Identify which cell holds the provided text, then report its (x, y) central coordinate. 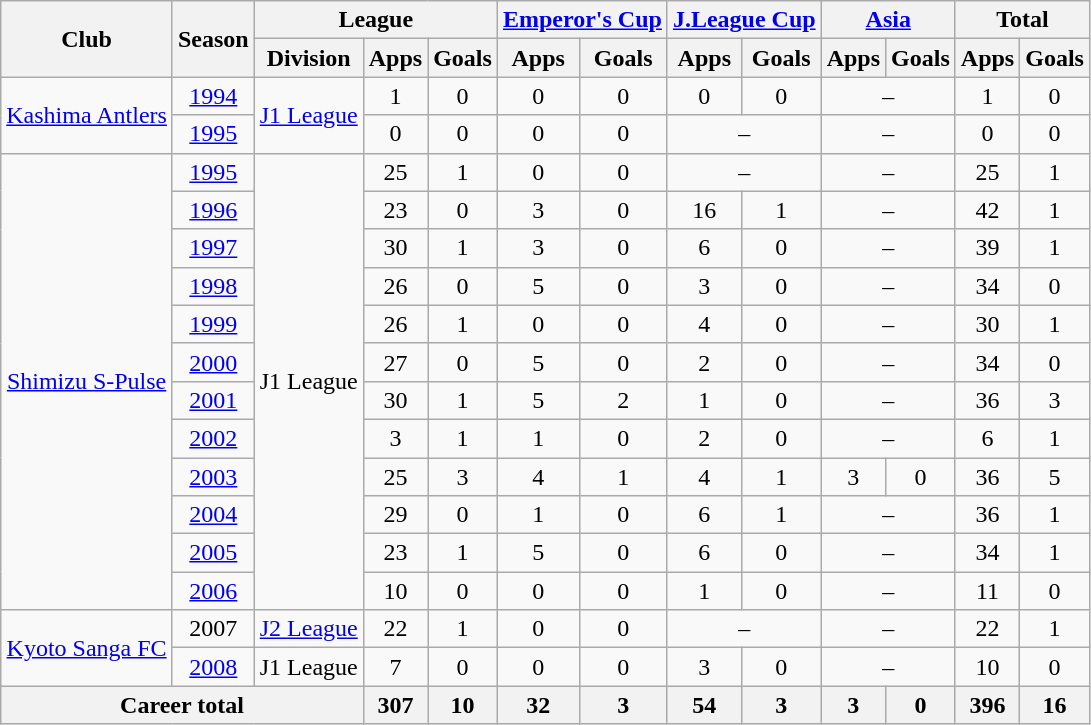
396 (987, 705)
11 (987, 591)
2004 (213, 515)
54 (704, 705)
2006 (213, 591)
J.League Cup (744, 20)
Kyoto Sanga FC (87, 648)
2002 (213, 438)
Division (308, 58)
Season (213, 39)
2008 (213, 667)
307 (395, 705)
2007 (213, 629)
7 (395, 667)
42 (987, 210)
Asia (888, 20)
1999 (213, 324)
League (376, 20)
Emperor's Cup (582, 20)
J2 League (308, 629)
32 (538, 705)
39 (987, 248)
Club (87, 39)
2000 (213, 362)
Career total (182, 705)
Shimizu S-Pulse (87, 382)
Kashima Antlers (87, 115)
2003 (213, 477)
2001 (213, 400)
29 (395, 515)
1997 (213, 248)
1998 (213, 286)
1996 (213, 210)
1994 (213, 96)
Total (1022, 20)
27 (395, 362)
2005 (213, 553)
